Locate the cell with the specified text and output its [x, y] center coordinate. 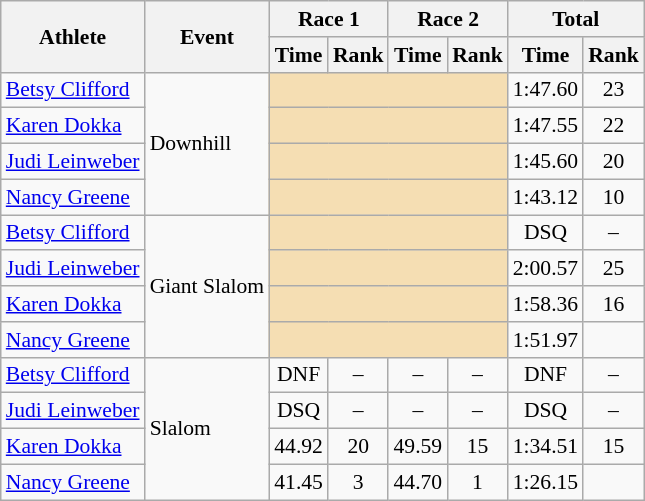
Total [576, 19]
Event [208, 36]
44.92 [298, 447]
10 [614, 197]
44.70 [418, 482]
2:00.57 [546, 269]
1:58.36 [546, 304]
49.59 [418, 447]
1:47.55 [546, 126]
Race 1 [328, 19]
1:43.12 [546, 197]
1:34.51 [546, 447]
1 [478, 482]
3 [358, 482]
1:51.97 [546, 340]
22 [614, 126]
1:45.60 [546, 162]
Downhill [208, 143]
Giant Slalom [208, 286]
25 [614, 269]
41.45 [298, 482]
16 [614, 304]
Athlete [73, 36]
Race 2 [448, 19]
23 [614, 90]
1:26.15 [546, 482]
Slalom [208, 428]
1:47.60 [546, 90]
